Return the [x, y] coordinate for the center point of the cell that contains the specified text.  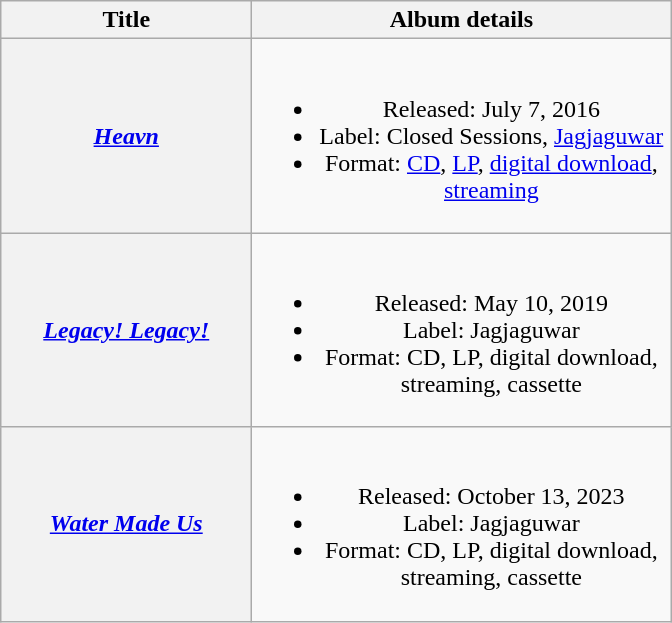
Heavn [126, 136]
Released: October 13, 2023Label: JagjaguwarFormat: CD, LP, digital download, streaming, cassette [462, 524]
Water Made Us [126, 524]
Released: May 10, 2019Label: JagjaguwarFormat: CD, LP, digital download, streaming, cassette [462, 330]
Album details [462, 20]
Released: July 7, 2016Label: Closed Sessions, JagjaguwarFormat: CD, LP, digital download, streaming [462, 136]
Legacy! Legacy! [126, 330]
Title [126, 20]
